From the cell containing the given text, extract its center point as (x, y) coordinate. 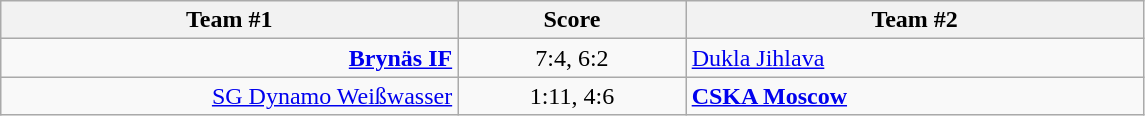
7:4, 6:2 (572, 58)
Team #2 (914, 20)
Brynäs IF (230, 58)
Team #1 (230, 20)
CSKA Moscow (914, 96)
SG Dynamo Weißwasser (230, 96)
Dukla Jihlava (914, 58)
Score (572, 20)
1:11, 4:6 (572, 96)
